Return the [X, Y] coordinate for the center point of the cell that contains the specified text.  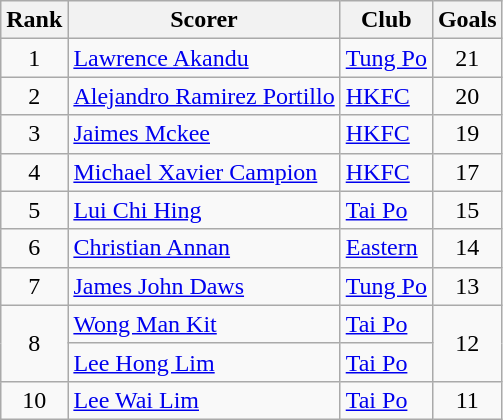
Lui Chi Hing [204, 210]
Alejandro Ramirez Portillo [204, 96]
Club [386, 20]
21 [467, 58]
7 [34, 286]
Lawrence Akandu [204, 58]
Goals [467, 20]
13 [467, 286]
James John Daws [204, 286]
11 [467, 400]
Eastern [386, 248]
Lee Hong Lim [204, 362]
19 [467, 134]
Rank [34, 20]
Christian Annan [204, 248]
17 [467, 172]
2 [34, 96]
12 [467, 343]
4 [34, 172]
3 [34, 134]
Scorer [204, 20]
14 [467, 248]
Michael Xavier Campion [204, 172]
Lee Wai Lim [204, 400]
8 [34, 343]
1 [34, 58]
6 [34, 248]
15 [467, 210]
Jaimes Mckee [204, 134]
10 [34, 400]
5 [34, 210]
Wong Man Kit [204, 324]
20 [467, 96]
